Find where the given text appears and provide that cell's center as (X, Y) coordinate. 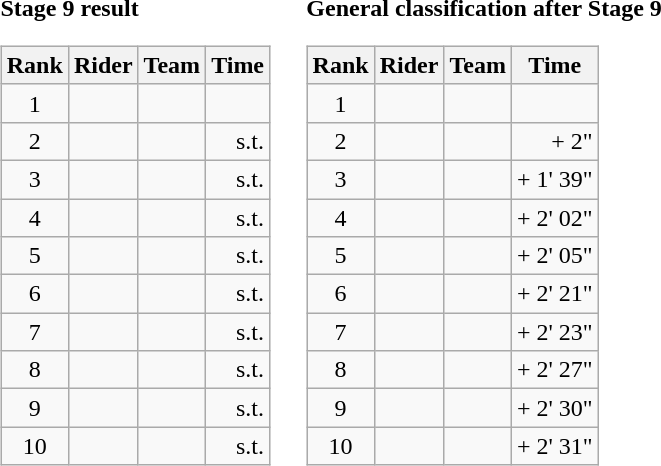
+ 2' 05" (554, 256)
+ 2' 02" (554, 217)
+ 2' 30" (554, 408)
+ 2' 21" (554, 294)
+ 1' 39" (554, 179)
+ 2' 23" (554, 332)
+ 2' 31" (554, 446)
+ 2' 27" (554, 370)
+ 2" (554, 141)
